Find where the given text appears and provide that cell's center as [x, y] coordinate. 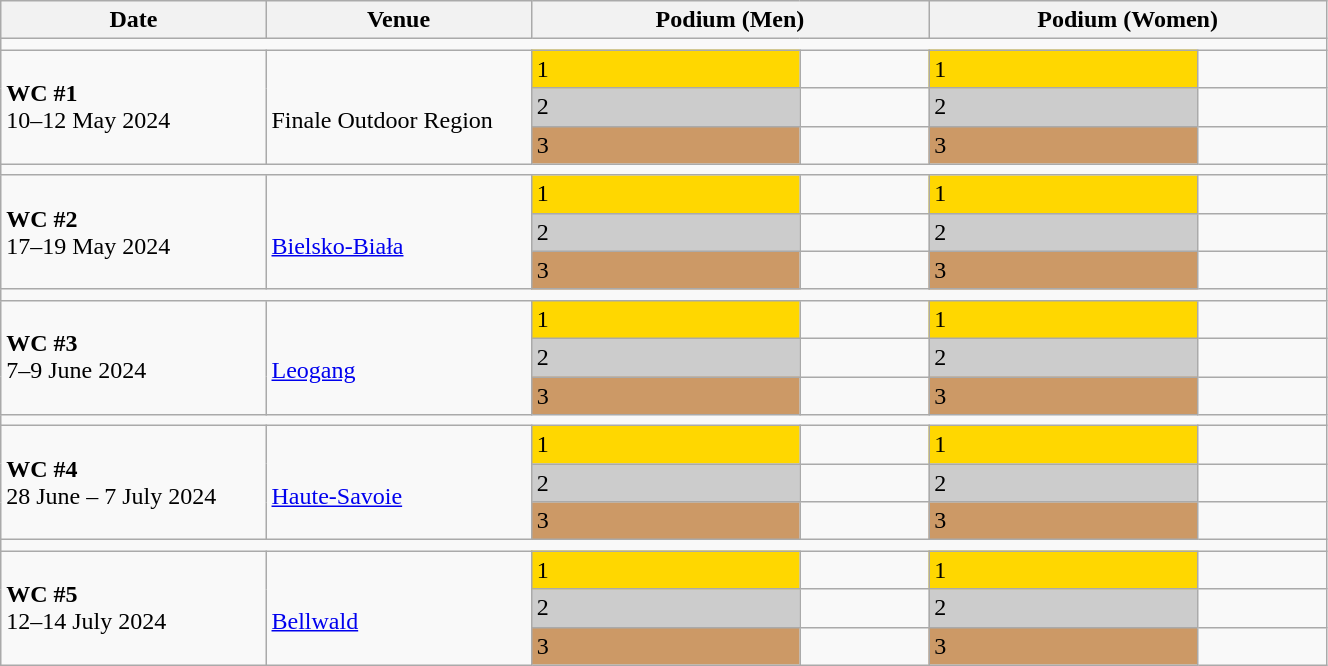
Venue [398, 20]
Leogang [398, 357]
WC #3 7–9 June 2024 [134, 357]
Finale Outdoor Region [398, 107]
WC #2 17–19 May 2024 [134, 232]
Bellwald [398, 608]
Podium (Women) [1128, 20]
WC #5 12–14 July 2024 [134, 608]
Date [134, 20]
Haute-Savoie [398, 483]
WC #4 28 June – 7 July 2024 [134, 483]
WC #1 10–12 May 2024 [134, 107]
Bielsko-Biała [398, 232]
Podium (Men) [730, 20]
